Determine the [X, Y] coordinate at the center of the cell enclosing the given text.  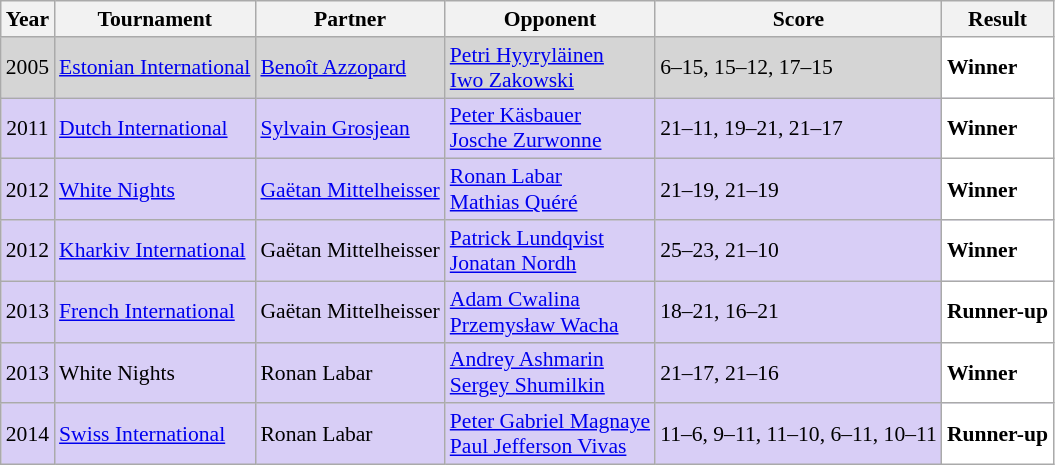
18–21, 16–21 [798, 312]
Benoît Azzopard [350, 68]
2014 [28, 434]
Partner [350, 19]
Peter Gabriel Magnaye Paul Jefferson Vivas [550, 434]
French International [154, 312]
Andrey Ashmarin Sergey Shumilkin [550, 372]
Dutch International [154, 128]
Kharkiv International [154, 250]
Tournament [154, 19]
Adam Cwalina Przemysław Wacha [550, 312]
Ronan Labar Mathias Quéré [550, 190]
21–19, 21–19 [798, 190]
2005 [28, 68]
Swiss International [154, 434]
Opponent [550, 19]
25–23, 21–10 [798, 250]
Result [998, 19]
Peter Käsbauer Josche Zurwonne [550, 128]
Sylvain Grosjean [350, 128]
Petri Hyyryläinen Iwo Zakowski [550, 68]
6–15, 15–12, 17–15 [798, 68]
2011 [28, 128]
Patrick Lundqvist Jonatan Nordh [550, 250]
21–11, 19–21, 21–17 [798, 128]
11–6, 9–11, 11–10, 6–11, 10–11 [798, 434]
21–17, 21–16 [798, 372]
Estonian International [154, 68]
Year [28, 19]
Score [798, 19]
